For the text-containing cell, return its midpoint in (X, Y) coordinate format. 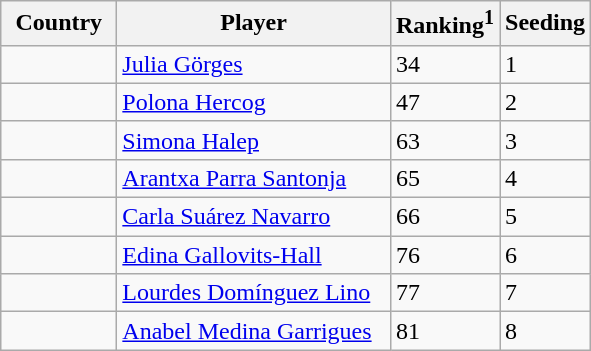
76 (444, 255)
Polona Hercog (254, 102)
Lourdes Domínguez Lino (254, 293)
Julia Görges (254, 64)
1 (546, 64)
65 (444, 178)
6 (546, 255)
2 (546, 102)
Edina Gallovits-Hall (254, 255)
Seeding (546, 24)
Anabel Medina Garrigues (254, 331)
34 (444, 64)
5 (546, 217)
Arantxa Parra Santonja (254, 178)
Country (59, 24)
Player (254, 24)
81 (444, 331)
8 (546, 331)
66 (444, 217)
7 (546, 293)
Ranking1 (444, 24)
Simona Halep (254, 140)
47 (444, 102)
Carla Suárez Navarro (254, 217)
77 (444, 293)
3 (546, 140)
63 (444, 140)
4 (546, 178)
